Return (X, Y) of the center of cell containing provided text 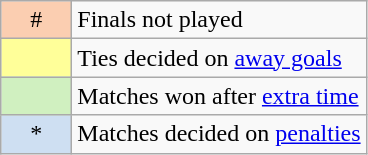
Ties decided on away goals (219, 58)
Matches decided on penalties (219, 134)
* (36, 134)
Finals not played (219, 20)
# (36, 20)
Matches won after extra time (219, 96)
